Return (x, y) of the center of cell containing provided text 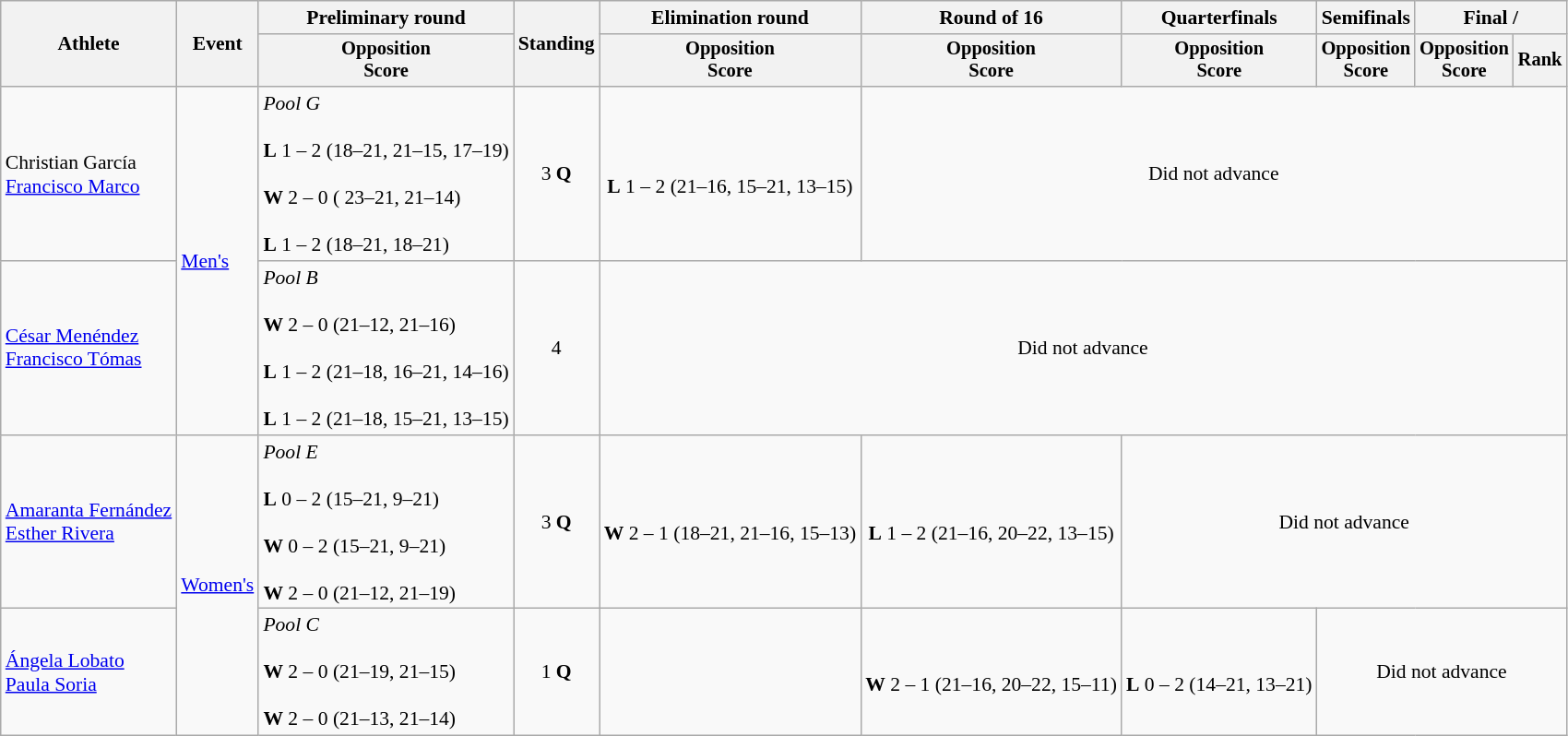
Final / (1491, 18)
Pool EL 0 – 2 (15–21, 9–21)W 0 – 2 (15–21, 9–21)W 2 – 0 (21–12, 21–19) (386, 522)
Round of 16 (991, 18)
L 1 – 2 (21–16, 20–22, 13–15) (991, 522)
W 2 – 1 (18–21, 21–16, 15–13) (731, 522)
Pool GL 1 – 2 (18–21, 21–15, 17–19)W 2 – 0 ( 23–21, 21–14)L 1 – 2 (18–21, 18–21) (386, 173)
César MenéndezFrancisco Tómas (89, 349)
Ángela LobatoPaula Soria (89, 672)
W 2 – 1 (21–16, 20–22, 15–11) (991, 672)
Pool CW 2 – 0 (21–19, 21–15)W 2 – 0 (21–13, 21–14) (386, 672)
Pool BW 2 – 0 (21–12, 21–16)L 1 – 2 (21–18, 16–21, 14–16)L 1 – 2 (21–18, 15–21, 13–15) (386, 349)
Preliminary round (386, 18)
L 0 – 2 (14–21, 13–21) (1219, 672)
Standing (557, 44)
Event (218, 44)
Christian GarcíaFrancisco Marco (89, 173)
Semifinals (1367, 18)
Men's (218, 260)
Rank (1540, 61)
Quarterfinals (1219, 18)
Elimination round (731, 18)
Women's (218, 586)
L 1 – 2 (21–16, 15–21, 13–15) (731, 173)
4 (557, 349)
Amaranta FernándezEsther Rivera (89, 522)
1 Q (557, 672)
Athlete (89, 44)
